Determine the [X, Y] coordinate at the center of the cell enclosing the given text.  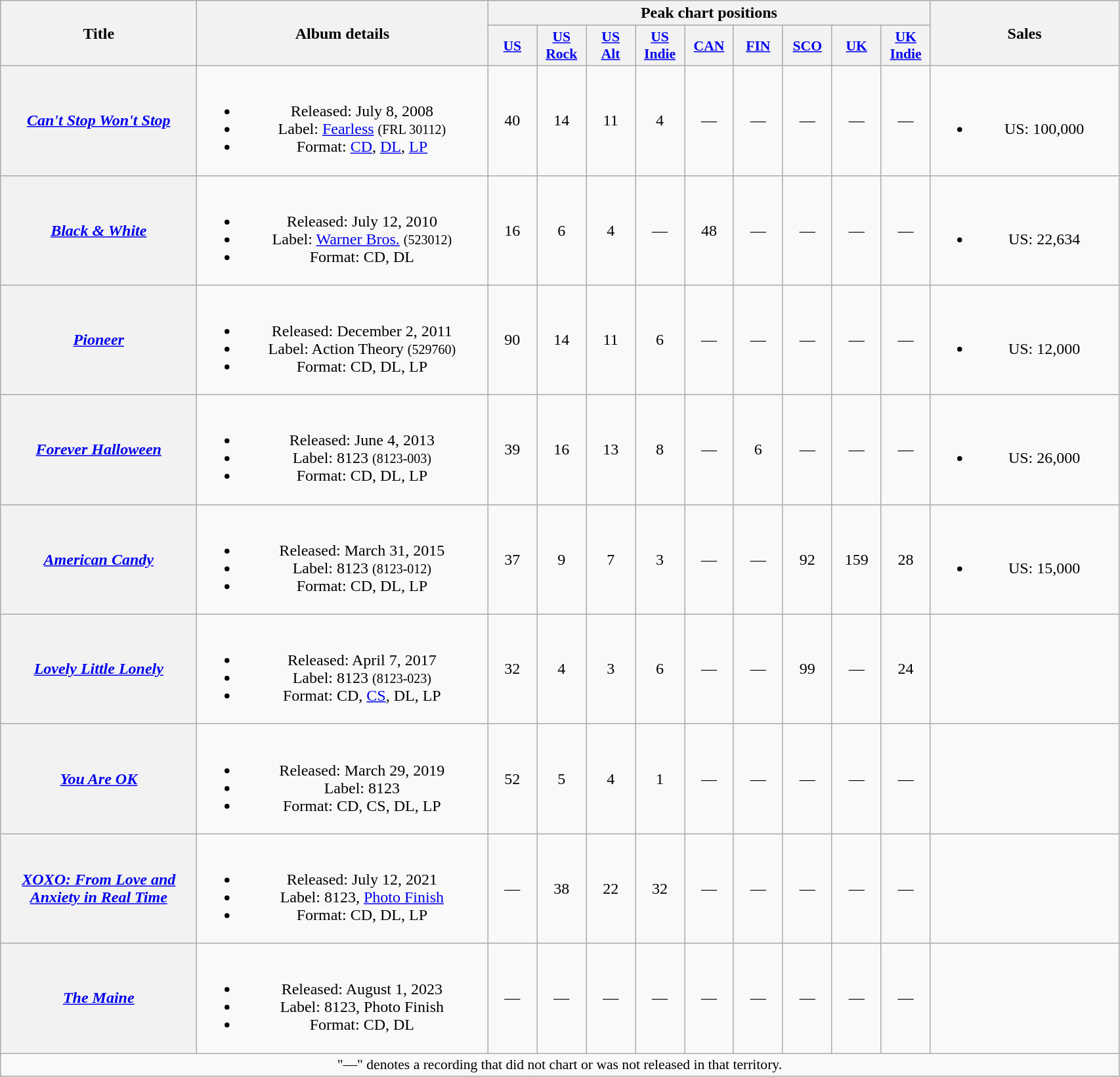
US: 22,634 [1024, 230]
24 [906, 669]
5 [562, 779]
The Maine [98, 998]
US [512, 46]
159 [856, 560]
Lovely Little Lonely [98, 669]
Album details [343, 33]
American Candy [98, 560]
US: 26,000 [1024, 449]
38 [562, 888]
Title [98, 33]
90 [512, 340]
9 [562, 560]
7 [611, 560]
Released: July 8, 2008Label: Fearless (FRL 30112)Format: CD, DL, LP [343, 121]
52 [512, 779]
Sales [1024, 33]
Released: August 1, 2023Label: 8123, Photo FinishFormat: CD, DL [343, 998]
28 [906, 560]
Peak chart positions [709, 13]
US Indie [660, 46]
You Are OK [98, 779]
8 [660, 449]
Released: March 29, 2019Label: 8123Format: CD, CS, DL, LP [343, 779]
Forever Halloween [98, 449]
Released: July 12, 2021Label: 8123, Photo FinishFormat: CD, DL, LP [343, 888]
1 [660, 779]
USRock [562, 46]
Released: March 31, 2015Label: 8123 (8123-012)Format: CD, DL, LP [343, 560]
CAN [709, 46]
FIN [758, 46]
Black & White [98, 230]
UK [856, 46]
37 [512, 560]
"—" denotes a recording that did not chart or was not released in that territory. [559, 1065]
Pioneer [98, 340]
Released: June 4, 2013Label: 8123 (8123-003)Format: CD, DL, LP [343, 449]
SCO [808, 46]
40 [512, 121]
92 [808, 560]
13 [611, 449]
USAlt [611, 46]
Released: December 2, 2011Label: Action Theory (529760)Format: CD, DL, LP [343, 340]
US: 12,000 [1024, 340]
XOXO: From Love and Anxiety in Real Time [98, 888]
48 [709, 230]
Released: July 12, 2010Label: Warner Bros. (523012)Format: CD, DL [343, 230]
99 [808, 669]
39 [512, 449]
UK Indie [906, 46]
US: 100,000 [1024, 121]
US: 15,000 [1024, 560]
Can't Stop Won't Stop [98, 121]
Released: April 7, 2017Label: 8123 (8123-023)Format: CD, CS, DL, LP [343, 669]
22 [611, 888]
